Locate the cell with the specified text and output its [X, Y] center coordinate. 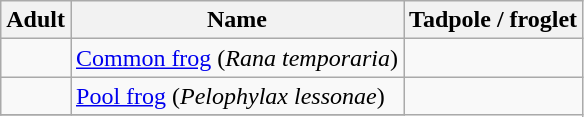
Adult [36, 20]
Name [236, 20]
Common frog (Rana temporaria) [236, 58]
Tadpole / froglet [494, 20]
Pool frog (Pelophylax lessonae) [236, 96]
